Return the [x, y] coordinate for the center point of the cell that contains the specified text.  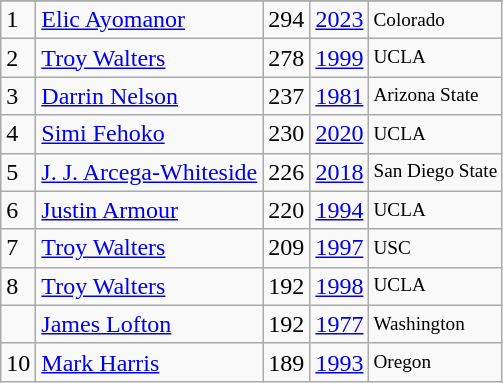
Darrin Nelson [150, 96]
1981 [340, 96]
1998 [340, 286]
1993 [340, 362]
278 [286, 58]
Oregon [436, 362]
1994 [340, 210]
Justin Armour [150, 210]
10 [18, 362]
Mark Harris [150, 362]
5 [18, 172]
294 [286, 20]
8 [18, 286]
189 [286, 362]
Washington [436, 324]
3 [18, 96]
Colorado [436, 20]
San Diego State [436, 172]
1977 [340, 324]
2 [18, 58]
209 [286, 248]
Simi Fehoko [150, 134]
2023 [340, 20]
Arizona State [436, 96]
1999 [340, 58]
Elic Ayomanor [150, 20]
2020 [340, 134]
6 [18, 210]
230 [286, 134]
7 [18, 248]
237 [286, 96]
1997 [340, 248]
220 [286, 210]
James Lofton [150, 324]
1 [18, 20]
226 [286, 172]
4 [18, 134]
USC [436, 248]
2018 [340, 172]
J. J. Arcega-Whiteside [150, 172]
